Output the (X, Y) coordinate of the center of the cell containing the given text.  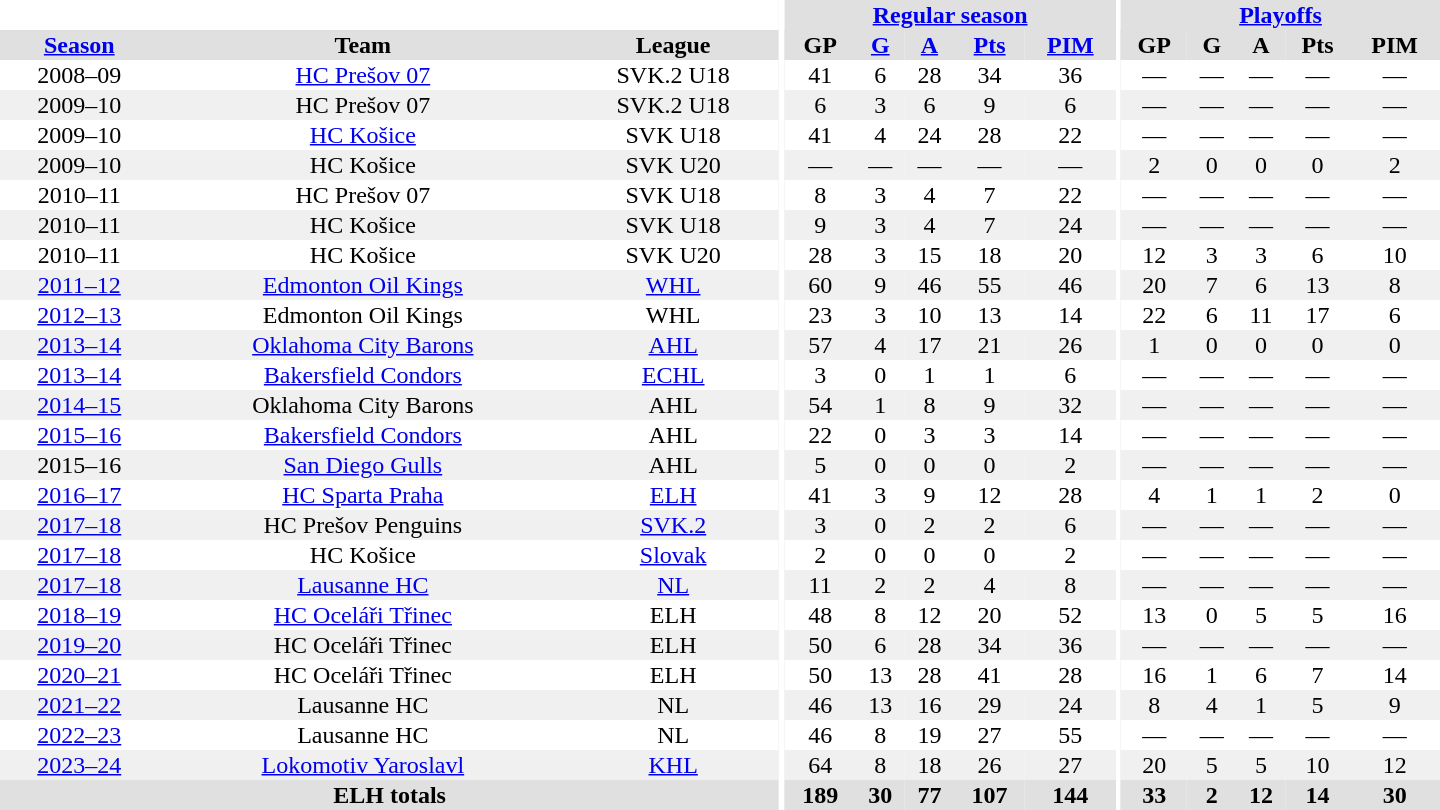
SVK.2 (673, 525)
33 (1154, 795)
San Diego Gulls (364, 465)
54 (820, 405)
64 (820, 765)
60 (820, 285)
107 (990, 795)
21 (990, 345)
144 (1070, 795)
2023–24 (80, 765)
Season (80, 45)
2011–12 (80, 285)
19 (930, 735)
2019–20 (80, 645)
2020–21 (80, 675)
HC Prešov Penguins (364, 525)
57 (820, 345)
52 (1070, 615)
Slovak (673, 555)
KHL (673, 765)
2008–09 (80, 75)
League (673, 45)
Lokomotiv Yaroslavl (364, 765)
2014–15 (80, 405)
Team (364, 45)
32 (1070, 405)
ELH totals (390, 795)
189 (820, 795)
15 (930, 255)
2022–23 (80, 735)
77 (930, 795)
29 (990, 705)
2021–22 (80, 705)
2018–19 (80, 615)
Playoffs (1280, 15)
ECHL (673, 375)
2016–17 (80, 495)
HC Sparta Praha (364, 495)
Regular season (950, 15)
2012–13 (80, 315)
23 (820, 315)
48 (820, 615)
